For the text-containing cell, return its midpoint in [X, Y] coordinate format. 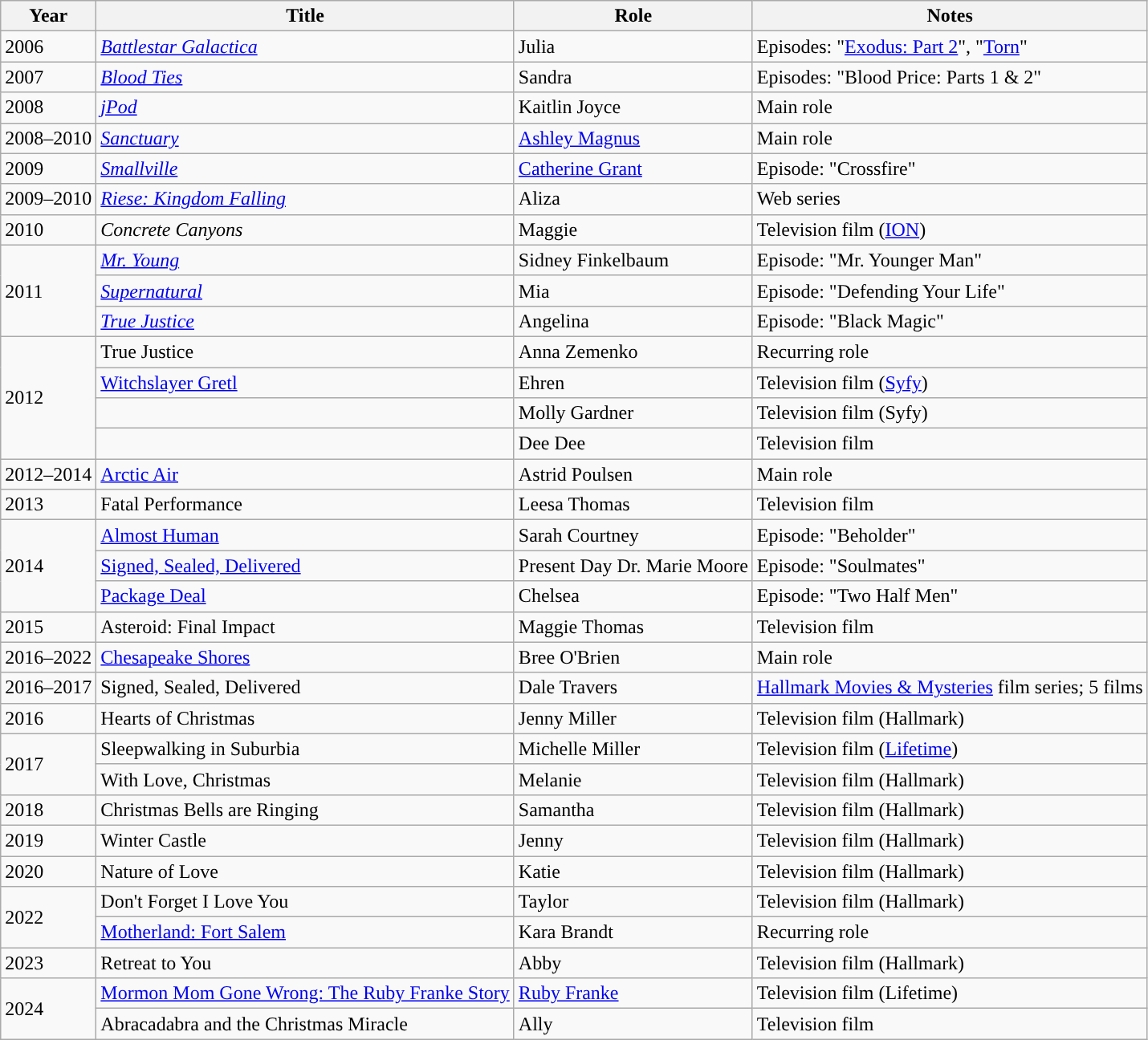
2016–2017 [48, 688]
Abracadabra and the Christmas Miracle [305, 1024]
Sleepwalking in Suburbia [305, 749]
Fatal Performance [305, 505]
Title [305, 16]
2008–2010 [48, 138]
Anna Zemenko [633, 351]
2009 [48, 169]
Chesapeake Shores [305, 657]
Episode: "Mr. Younger Man" [950, 260]
Chelsea [633, 596]
2011 [48, 290]
Episode: "Defending Your Life" [950, 290]
Web series [950, 199]
2012–2014 [48, 474]
Package Deal [305, 596]
Episode: "Black Magic" [950, 321]
Kara Brandt [633, 932]
Maggie [633, 230]
Witchslayer Gretl [305, 383]
Aliza [633, 199]
Riese: Kingdom Falling [305, 199]
Motherland: Fort Salem [305, 932]
Christmas Bells are Ringing [305, 810]
Smallville [305, 169]
Don't Forget I Love You [305, 902]
Ehren [633, 383]
jPod [305, 108]
Hallmark Movies & Mysteries film series; 5 films [950, 688]
Present Day Dr. Marie Moore [633, 566]
Angelina [633, 321]
Kaitlin Joyce [633, 108]
Dale Travers [633, 688]
Mr. Young [305, 260]
Episode: "Soulmates" [950, 566]
Supernatural [305, 290]
Mormon Mom Gone Wrong: The Ruby Franke Story [305, 993]
2007 [48, 77]
2018 [48, 810]
2015 [48, 627]
Blood Ties [305, 77]
Jenny Miller [633, 718]
Sandra [633, 77]
2020 [48, 871]
2016–2022 [48, 657]
2009–2010 [48, 199]
2023 [48, 963]
Sarah Courtney [633, 535]
Ruby Franke [633, 993]
2022 [48, 917]
Samantha [633, 810]
Michelle Miller [633, 749]
Almost Human [305, 535]
2006 [48, 47]
2014 [48, 566]
2024 [48, 1009]
2017 [48, 764]
Ally [633, 1024]
With Love, Christmas [305, 779]
Hearts of Christmas [305, 718]
Episode: "Crossfire" [950, 169]
Molly Gardner [633, 413]
2008 [48, 108]
2016 [48, 718]
Abby [633, 963]
Melanie [633, 779]
Episodes: "Exodus: Part 2", "Torn" [950, 47]
Episode: "Two Half Men" [950, 596]
Astrid Poulsen [633, 474]
Mia [633, 290]
Battlestar Galactica [305, 47]
2010 [48, 230]
Julia [633, 47]
Catherine Grant [633, 169]
Arctic Air [305, 474]
Jenny [633, 840]
Taylor [633, 902]
2013 [48, 505]
Katie [633, 871]
Leesa Thomas [633, 505]
Winter Castle [305, 840]
Sanctuary [305, 138]
Television film (ION) [950, 230]
Maggie Thomas [633, 627]
Nature of Love [305, 871]
Year [48, 16]
2019 [48, 840]
Episodes: "Blood Price: Parts 1 & 2" [950, 77]
Retreat to You [305, 963]
Sidney Finkelbaum [633, 260]
Notes [950, 16]
Episode: "Beholder" [950, 535]
Dee Dee [633, 444]
Ashley Magnus [633, 138]
2012 [48, 397]
Bree O'Brien [633, 657]
Asteroid: Final Impact [305, 627]
Concrete Canyons [305, 230]
Role [633, 16]
